Determine the [x, y] coordinate at the center of the cell enclosing the given text.  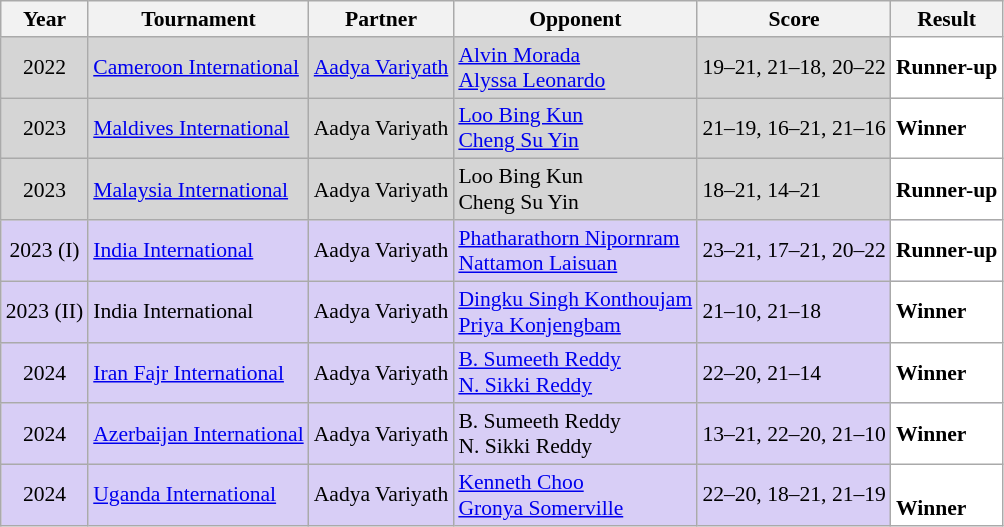
19–21, 21–18, 20–22 [794, 68]
Year [44, 19]
Iran Fajr International [198, 372]
Result [946, 19]
21–19, 16–21, 21–16 [794, 128]
22–20, 18–21, 21–19 [794, 496]
Tournament [198, 19]
22–20, 21–14 [794, 372]
Uganda International [198, 496]
2023 (II) [44, 312]
Cameroon International [198, 68]
Opponent [575, 19]
Kenneth Choo Gronya Somerville [575, 496]
13–21, 22–20, 21–10 [794, 434]
Phatharathorn Nipornram Nattamon Laisuan [575, 250]
2022 [44, 68]
23–21, 17–21, 20–22 [794, 250]
Score [794, 19]
21–10, 21–18 [794, 312]
Malaysia International [198, 190]
18–21, 14–21 [794, 190]
Azerbaijan International [198, 434]
Maldives International [198, 128]
Dingku Singh Konthoujam Priya Konjengbam [575, 312]
Partner [382, 19]
Alvin Morada Alyssa Leonardo [575, 68]
2023 (I) [44, 250]
